Identify which cell holds the provided text, then report its (X, Y) central coordinate. 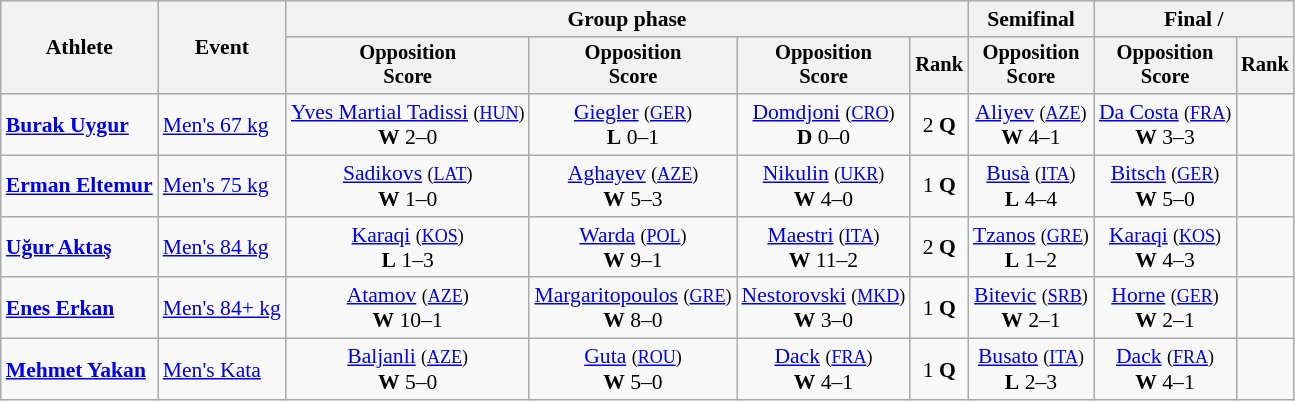
Da Costa (FRA) W 3–3 (1165, 124)
Tzanos (GRE) L 1–2 (1031, 248)
Uğur Aktaş (80, 248)
Yves Martial Tadissi (HUN) W 2–0 (408, 124)
Men's 67 kg (222, 124)
Semifinal (1031, 19)
Final / (1194, 19)
Men's Kata (222, 370)
Erman Eltemur (80, 186)
Bitevic (SRB) W 2–1 (1031, 308)
Enes Erkan (80, 308)
Horne (GER) W 2–1 (1165, 308)
Warda (POL) W 9–1 (632, 248)
Athlete (80, 48)
Burak Uygur (80, 124)
Atamov (AZE) W 10–1 (408, 308)
Men's 84+ kg (222, 308)
Nestorovski (MKD) W 3–0 (823, 308)
Event (222, 48)
Sadikovs (LAT) W 1–0 (408, 186)
Aghayev (AZE) W 5–3 (632, 186)
Domdjoni (CRO) D 0–0 (823, 124)
Karaqi (KOS) L 1–3 (408, 248)
Aliyev (AZE) W 4–1 (1031, 124)
Group phase (627, 19)
Baljanli (AZE) W 5–0 (408, 370)
Maestri (ITA) W 11–2 (823, 248)
Guta (ROU) W 5–0 (632, 370)
Nikulin (UKR) W 4–0 (823, 186)
Karaqi (KOS) W 4–3 (1165, 248)
Giegler (GER) L 0–1 (632, 124)
Busà (ITA) L 4–4 (1031, 186)
Mehmet Yakan (80, 370)
Men's 75 kg (222, 186)
Margaritopoulos (GRE) W 8–0 (632, 308)
Men's 84 kg (222, 248)
Busato (ITA) L 2–3 (1031, 370)
Bitsch (GER) W 5–0 (1165, 186)
